Provide the [x, y] coordinate of the cell's center where the given text is located.  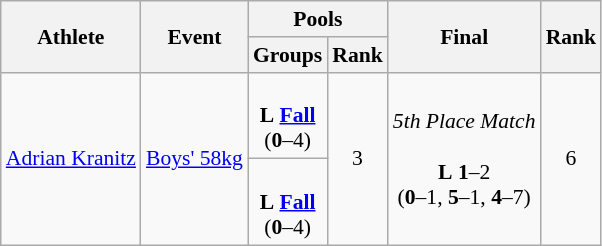
Athlete [71, 36]
5th Place MatchL 1–2(0–1, 5–1, 4–7) [464, 158]
Adrian Kranitz [71, 158]
Final [464, 36]
3 [358, 158]
Pools [318, 19]
Groups [288, 55]
Boys' 58kg [194, 158]
Event [194, 36]
6 [572, 158]
